Return the [x, y] coordinate for the center point of the cell that contains the specified text.  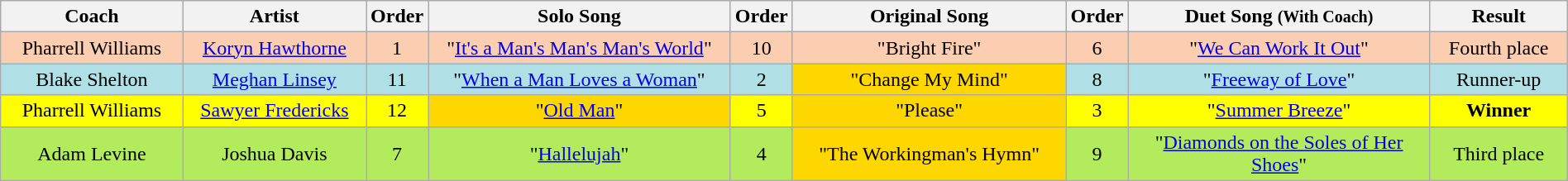
Artist [275, 17]
"Freeway of Love" [1279, 79]
"Please" [930, 111]
Fourth place [1499, 48]
10 [761, 48]
11 [397, 79]
"The Workingman's Hymn" [930, 154]
Winner [1499, 111]
"It's a Man's Man's Man's World" [580, 48]
1 [397, 48]
4 [761, 154]
Joshua Davis [275, 154]
Duet Song (With Coach) [1279, 17]
Result [1499, 17]
6 [1097, 48]
"Summer Breeze" [1279, 111]
"Diamonds on the Soles of Her Shoes" [1279, 154]
2 [761, 79]
3 [1097, 111]
"When a Man Loves a Woman" [580, 79]
Solo Song [580, 17]
8 [1097, 79]
Runner-up [1499, 79]
"Change My Mind" [930, 79]
"Bright Fire" [930, 48]
Coach [92, 17]
Meghan Linsey [275, 79]
9 [1097, 154]
Blake Shelton [92, 79]
"We Can Work It Out" [1279, 48]
"Hallelujah" [580, 154]
Third place [1499, 154]
"Old Man" [580, 111]
Adam Levine [92, 154]
7 [397, 154]
Sawyer Fredericks [275, 111]
Original Song [930, 17]
Koryn Hawthorne [275, 48]
12 [397, 111]
5 [761, 111]
